Locate the cell with the specified text and output its [X, Y] center coordinate. 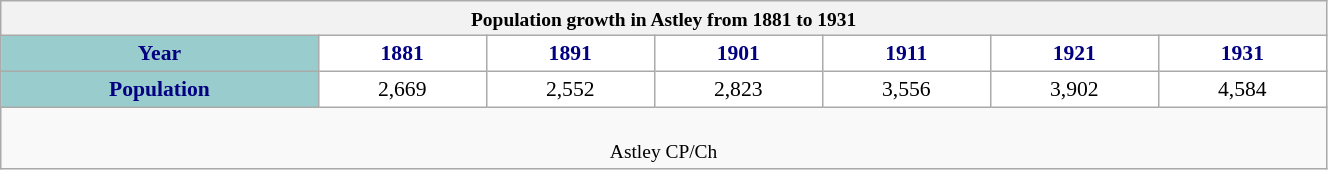
1931 [1242, 54]
3,902 [1074, 90]
1911 [906, 54]
1891 [570, 54]
1901 [738, 54]
Population [160, 90]
2,552 [570, 90]
Year [160, 54]
1881 [402, 54]
3,556 [906, 90]
Astley CP/Ch [664, 138]
4,584 [1242, 90]
Population growth in Astley from 1881 to 1931 [664, 18]
2,823 [738, 90]
2,669 [402, 90]
1921 [1074, 54]
